Determine the (x, y) coordinate at the center of the cell enclosing the given text.  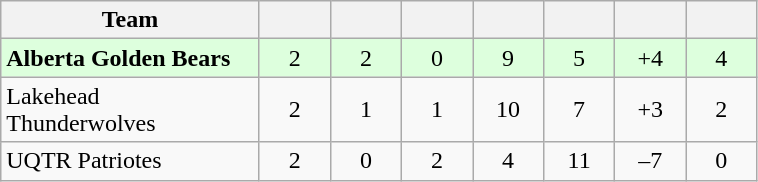
+3 (650, 110)
+4 (650, 58)
9 (508, 58)
–7 (650, 161)
11 (580, 161)
Alberta Golden Bears (130, 58)
10 (508, 110)
UQTR Patriotes (130, 161)
Team (130, 20)
5 (580, 58)
Lakehead Thunderwolves (130, 110)
7 (580, 110)
